Extract the (x, y) coordinate from the center of the cell holding the provided text.  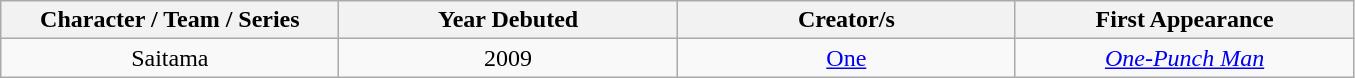
Year Debuted (508, 20)
Character / Team / Series (170, 20)
First Appearance (1184, 20)
2009 (508, 58)
One (846, 58)
One-Punch Man (1184, 58)
Saitama (170, 58)
Creator/s (846, 20)
